Scan for the cell matching the given text and deliver its (X, Y) coordinate at center. 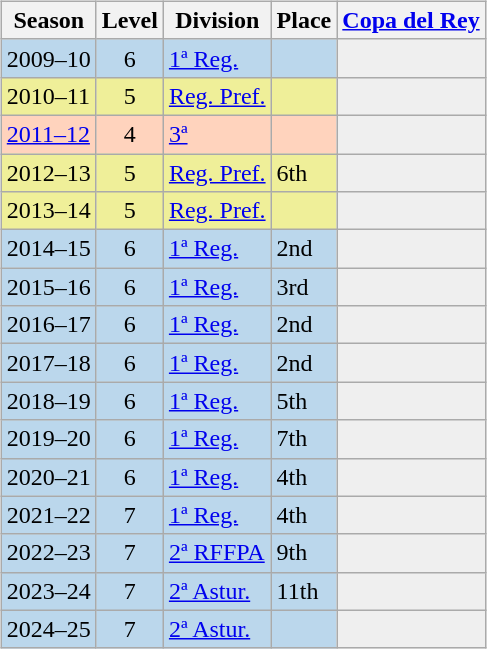
2021–22 (48, 515)
2024–25 (48, 629)
2011–12 (48, 134)
Level (130, 20)
2018–19 (48, 401)
2010–11 (48, 96)
2016–17 (48, 325)
6th (304, 173)
3rd (304, 287)
3ª (217, 134)
2020–21 (48, 477)
2ª RFFPA (217, 553)
Division (217, 20)
2017–18 (48, 363)
5th (304, 401)
11th (304, 591)
2023–24 (48, 591)
Place (304, 20)
4 (130, 134)
2013–14 (48, 211)
9th (304, 553)
Season (48, 20)
2014–15 (48, 249)
2009–10 (48, 58)
2022–23 (48, 553)
Copa del Rey (411, 20)
2019–20 (48, 439)
7th (304, 439)
2012–13 (48, 173)
2015–16 (48, 287)
